Pinpoint the cell where the given text exists, returning its (x, y) midpoint coordinate. 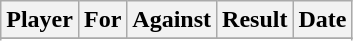
Result (255, 20)
Date (322, 20)
Against (172, 20)
For (102, 20)
Player (40, 20)
